Return the (X, Y) coordinate for the center point of the cell that contains the specified text.  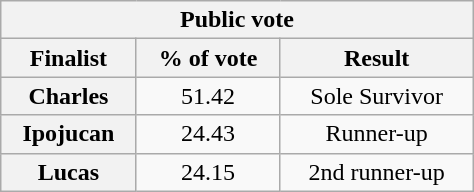
Ipojucan (68, 134)
Sole Survivor (376, 96)
51.42 (208, 96)
Charles (68, 96)
Runner-up (376, 134)
Lucas (68, 172)
24.15 (208, 172)
2nd runner-up (376, 172)
24.43 (208, 134)
% of vote (208, 58)
Public vote (237, 20)
Result (376, 58)
Finalist (68, 58)
